Locate the cell with the specified text and output its (X, Y) center coordinate. 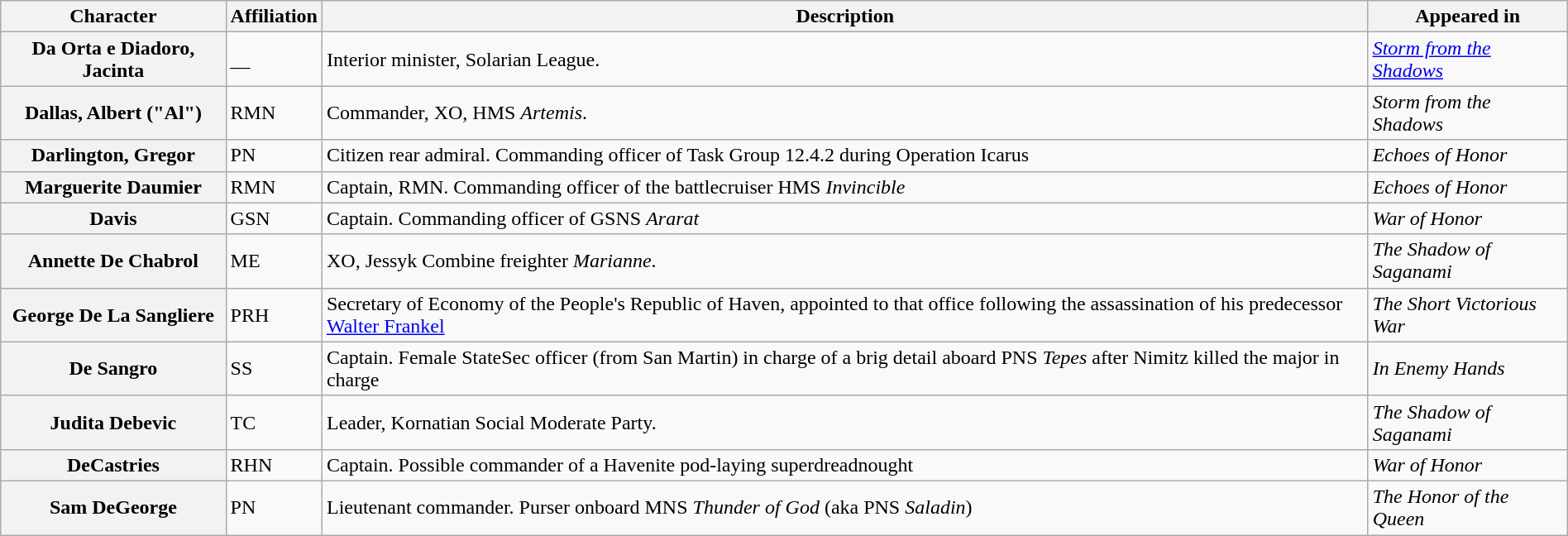
SS (274, 369)
XO, Jessyk Combine freighter Marianne. (845, 261)
Judita Debevic (113, 422)
De Sangro (113, 369)
GSN (274, 218)
RHN (274, 465)
Interior minister, Solarian League. (845, 60)
Secretary of Economy of the People's Republic of Haven, appointed to that office following the assassination of his predecessor Walter Frankel (845, 314)
George De La Sangliere (113, 314)
Dallas, Albert ("Al") (113, 112)
Captain. Commanding officer of GSNS Ararat (845, 218)
Annette De Chabrol (113, 261)
The Honor of the Queen (1467, 508)
PRH (274, 314)
Character (113, 17)
DeCastries (113, 465)
Captain. Female StateSec officer (from San Martin) in charge of a brig detail aboard PNS Tepes after Nimitz killed the major in charge (845, 369)
__ (274, 60)
Affiliation (274, 17)
Da Orta e Diadoro, Jacinta (113, 60)
Citizen rear admiral. Commanding officer of Task Group 12.4.2 during Operation Icarus (845, 156)
ME (274, 261)
Marguerite Daumier (113, 187)
Davis (113, 218)
In Enemy Hands (1467, 369)
Sam DeGeorge (113, 508)
Lieutenant commander. Purser onboard MNS Thunder of God (aka PNS Saladin) (845, 508)
Appeared in (1467, 17)
TC (274, 422)
Description (845, 17)
The Short Victorious War (1467, 314)
Captain. Possible commander of a Havenite pod-laying superdreadnought (845, 465)
Leader, Kornatian Social Moderate Party. (845, 422)
Darlington, Gregor (113, 156)
Captain, RMN. Commanding officer of the battlecruiser HMS Invincible (845, 187)
Commander, XO, HMS Artemis. (845, 112)
